For the text-containing cell, return its midpoint in [X, Y] coordinate format. 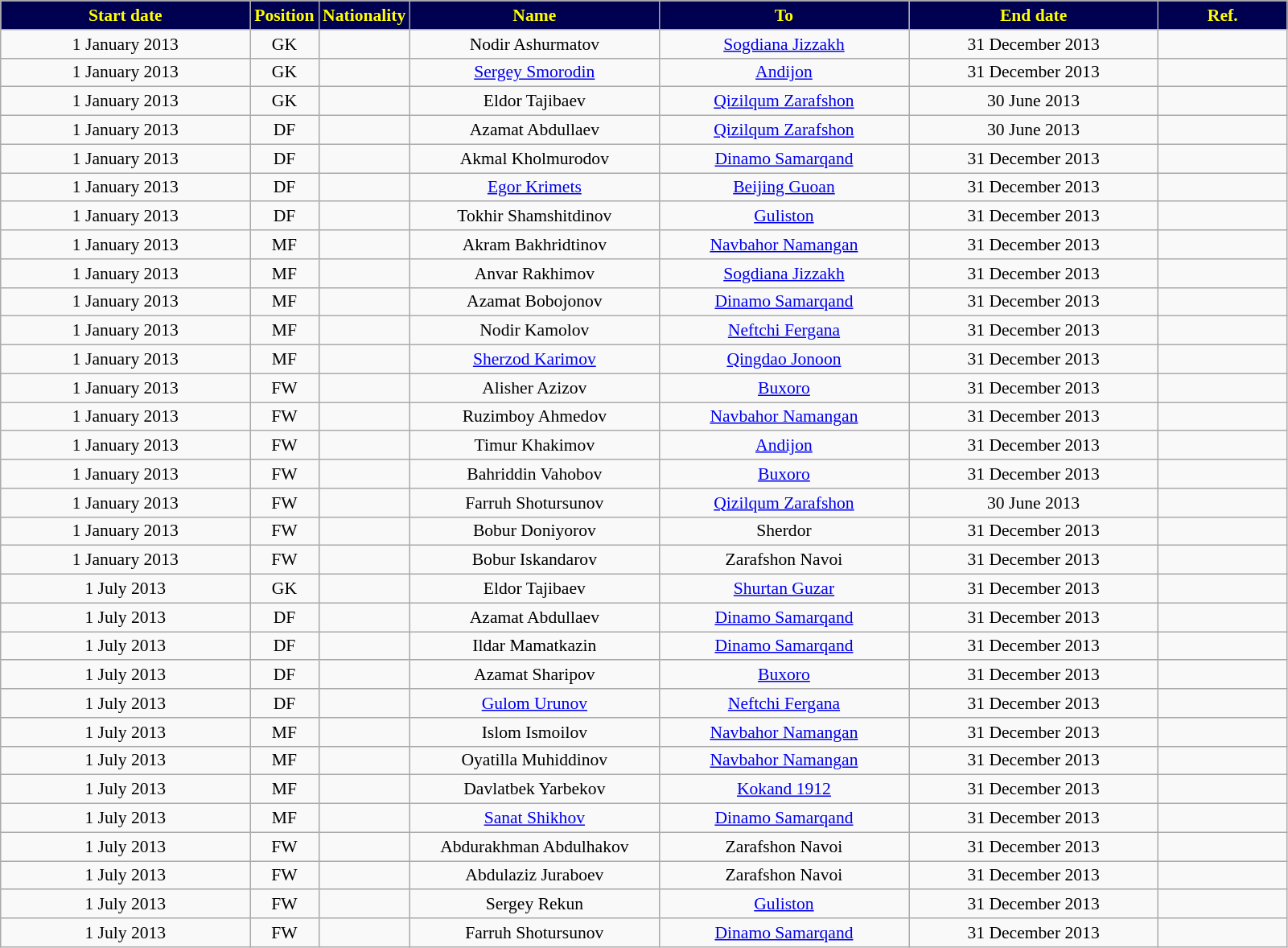
Akmal Kholmurodov [534, 159]
Nationality [364, 15]
Nodir Ashurmatov [534, 44]
Start date [126, 15]
Abdulaziz Juraboev [534, 876]
Davlatbek Yarbekov [534, 789]
Beijing Guoan [784, 188]
Alisher Azizov [534, 388]
Nodir Kamolov [534, 331]
Egor Krimets [534, 188]
Tokhir Shamshitdinov [534, 216]
End date [1034, 15]
Kokand 1912 [784, 789]
Anvar Rakhimov [534, 274]
Bobur Iskandarov [534, 560]
Name [534, 15]
Sherzod Karimov [534, 360]
Bobur Doniyorov [534, 531]
Gulom Urunov [534, 703]
Oyatilla Muhiddinov [534, 760]
Position [285, 15]
Sherdor [784, 531]
Sergey Rekun [534, 905]
Ildar Mamatkazin [534, 646]
Akram Bakhridtinov [534, 245]
Azamat Sharipov [534, 675]
Shurtan Guzar [784, 589]
Bahriddin Vahobov [534, 474]
Qingdao Jonoon [784, 360]
Islom Ismoilov [534, 732]
Sanat Shikhov [534, 818]
Timur Khakimov [534, 446]
Ruzimboy Ahmedov [534, 417]
Abdurakhman Abdulhakov [534, 847]
To [784, 15]
Ref. [1223, 15]
Azamat Bobojonov [534, 302]
Sergey Smorodin [534, 72]
